Scan for the cell matching the given text and deliver its [X, Y] coordinate at center. 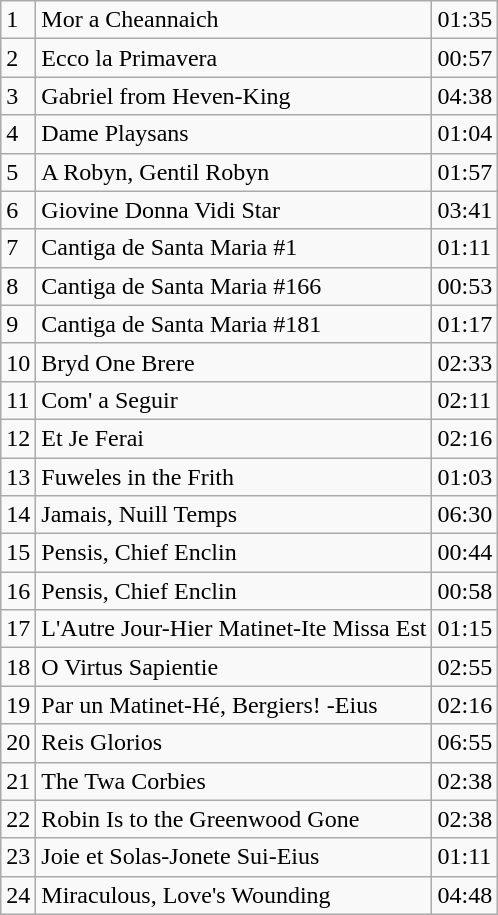
Dame Playsans [234, 134]
Fuweles in the Frith [234, 477]
04:48 [465, 895]
Ecco la Primavera [234, 58]
Robin Is to the Greenwood Gone [234, 819]
00:53 [465, 286]
Gabriel from Heven-King [234, 96]
Bryd One Brere [234, 362]
2 [18, 58]
22 [18, 819]
Mor a Cheannaich [234, 20]
The Twa Corbies [234, 781]
Miraculous, Love's Wounding [234, 895]
8 [18, 286]
10 [18, 362]
7 [18, 248]
21 [18, 781]
00:58 [465, 591]
Cantiga de Santa Maria #1 [234, 248]
03:41 [465, 210]
L'Autre Jour-Hier Matinet-Ite Missa Est [234, 629]
6 [18, 210]
00:44 [465, 553]
9 [18, 324]
Et Je Ferai [234, 438]
3 [18, 96]
Giovine Donna Vidi Star [234, 210]
Par un Matinet-Hé, Bergiers! -Eius [234, 705]
23 [18, 857]
01:04 [465, 134]
06:30 [465, 515]
5 [18, 172]
01:17 [465, 324]
12 [18, 438]
18 [18, 667]
Cantiga de Santa Maria #181 [234, 324]
02:33 [465, 362]
A Robyn, Gentil Robyn [234, 172]
06:55 [465, 743]
01:03 [465, 477]
14 [18, 515]
Cantiga de Santa Maria #166 [234, 286]
02:11 [465, 400]
4 [18, 134]
01:35 [465, 20]
11 [18, 400]
Joie et Solas-Jonete Sui-Eius [234, 857]
01:15 [465, 629]
O Virtus Sapientie [234, 667]
24 [18, 895]
Reis Glorios [234, 743]
17 [18, 629]
19 [18, 705]
04:38 [465, 96]
01:57 [465, 172]
1 [18, 20]
20 [18, 743]
00:57 [465, 58]
13 [18, 477]
16 [18, 591]
Com' a Seguir [234, 400]
02:55 [465, 667]
Jamais, Nuill Temps [234, 515]
15 [18, 553]
